Identify which cell holds the provided text, then report its (x, y) central coordinate. 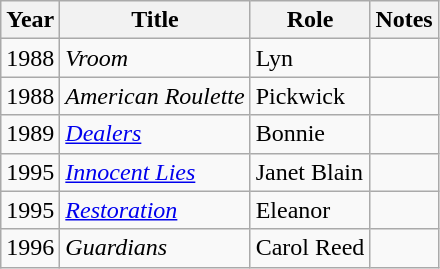
Bonnie (310, 134)
American Roulette (155, 96)
Carol Reed (310, 248)
1996 (30, 248)
Pickwick (310, 96)
Notes (404, 20)
Restoration (155, 210)
Vroom (155, 58)
Title (155, 20)
Eleanor (310, 210)
Year (30, 20)
1989 (30, 134)
Innocent Lies (155, 172)
Janet Blain (310, 172)
Role (310, 20)
Lyn (310, 58)
Dealers (155, 134)
Guardians (155, 248)
